Search for the cell housing the specified text and yield its (X, Y) center coordinate. 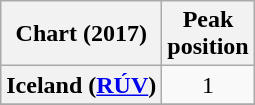
Chart (2017) (82, 34)
Peak position (208, 34)
1 (208, 85)
Iceland (RÚV) (82, 85)
